Return [x, y] of the center of cell containing provided text 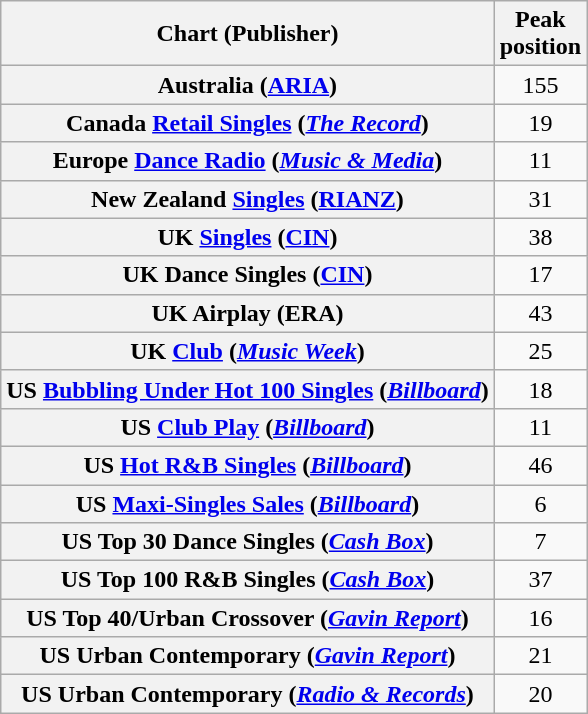
6 [540, 503]
16 [540, 618]
20 [540, 694]
UK Dance Singles (CIN) [248, 275]
18 [540, 389]
Chart (Publisher) [248, 34]
New Zealand Singles (RIANZ) [248, 199]
43 [540, 313]
31 [540, 199]
17 [540, 275]
46 [540, 465]
US Urban Contemporary (Radio & Records) [248, 694]
US Top 100 R&B Singles (Cash Box) [248, 580]
US Top 30 Dance Singles (Cash Box) [248, 542]
US Maxi-Singles Sales (Billboard) [248, 503]
25 [540, 351]
US Top 40/Urban Crossover (Gavin Report) [248, 618]
155 [540, 85]
38 [540, 237]
Peakposition [540, 34]
Australia (ARIA) [248, 85]
Canada Retail Singles (The Record) [248, 123]
UK Club (Music Week) [248, 351]
UK Airplay (ERA) [248, 313]
US Bubbling Under Hot 100 Singles (Billboard) [248, 389]
37 [540, 580]
US Club Play (Billboard) [248, 427]
UK Singles (CIN) [248, 237]
US Hot R&B Singles (Billboard) [248, 465]
Europe Dance Radio (Music & Media) [248, 161]
US Urban Contemporary (Gavin Report) [248, 656]
19 [540, 123]
7 [540, 542]
21 [540, 656]
